From the cell containing the given text, extract its center point as (x, y) coordinate. 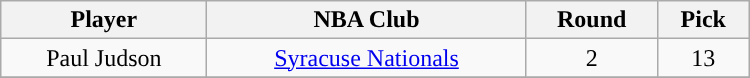
NBA Club (366, 20)
13 (703, 58)
Syracuse Nationals (366, 58)
Round (592, 20)
Pick (703, 20)
2 (592, 58)
Paul Judson (104, 58)
Player (104, 20)
